Extract the (x, y) coordinate from the center of the cell holding the provided text.  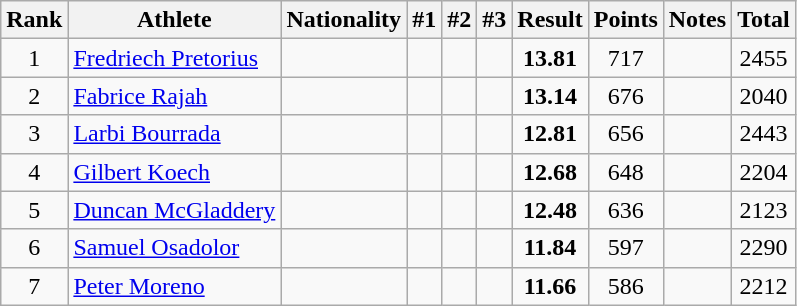
2204 (764, 172)
2040 (764, 96)
3 (34, 134)
12.68 (550, 172)
2 (34, 96)
6 (34, 248)
597 (626, 248)
11.84 (550, 248)
2123 (764, 210)
Larbi Bourrada (174, 134)
Result (550, 20)
7 (34, 286)
11.66 (550, 286)
586 (626, 286)
Rank (34, 20)
2443 (764, 134)
648 (626, 172)
13.14 (550, 96)
Duncan McGladdery (174, 210)
5 (34, 210)
Fredriech Pretorius (174, 58)
Peter Moreno (174, 286)
2212 (764, 286)
Gilbert Koech (174, 172)
Athlete (174, 20)
Notes (697, 20)
4 (34, 172)
Fabrice Rajah (174, 96)
1 (34, 58)
13.81 (550, 58)
Nationality (344, 20)
#1 (424, 20)
2455 (764, 58)
656 (626, 134)
676 (626, 96)
2290 (764, 248)
#3 (494, 20)
636 (626, 210)
#2 (460, 20)
Samuel Osadolor (174, 248)
Total (764, 20)
12.81 (550, 134)
12.48 (550, 210)
Points (626, 20)
717 (626, 58)
